Find where the given text appears and provide that cell's center as [x, y] coordinate. 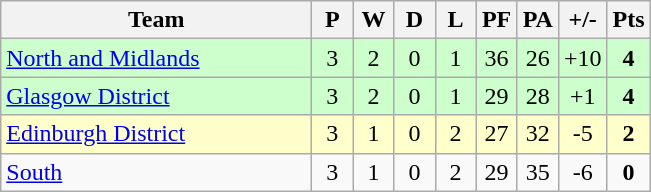
26 [538, 58]
+10 [582, 58]
+/- [582, 20]
D [414, 20]
35 [538, 172]
W [374, 20]
Glasgow District [156, 96]
Edinburgh District [156, 134]
PF [496, 20]
+1 [582, 96]
L [456, 20]
28 [538, 96]
PA [538, 20]
P [332, 20]
North and Midlands [156, 58]
-5 [582, 134]
-6 [582, 172]
36 [496, 58]
Pts [628, 20]
Team [156, 20]
South [156, 172]
27 [496, 134]
32 [538, 134]
